Find where the given text appears and provide that cell's center as [X, Y] coordinate. 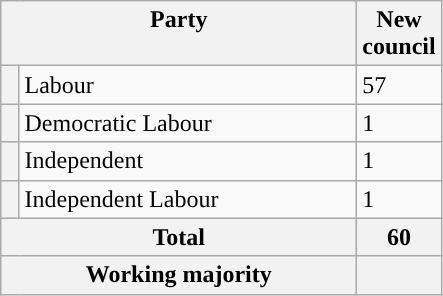
Working majority [179, 275]
Party [179, 34]
60 [399, 237]
Independent Labour [188, 199]
Total [179, 237]
New council [399, 34]
57 [399, 85]
Independent [188, 161]
Labour [188, 85]
Democratic Labour [188, 123]
